Provide the [X, Y] coordinate of the cell's center where the given text is located.  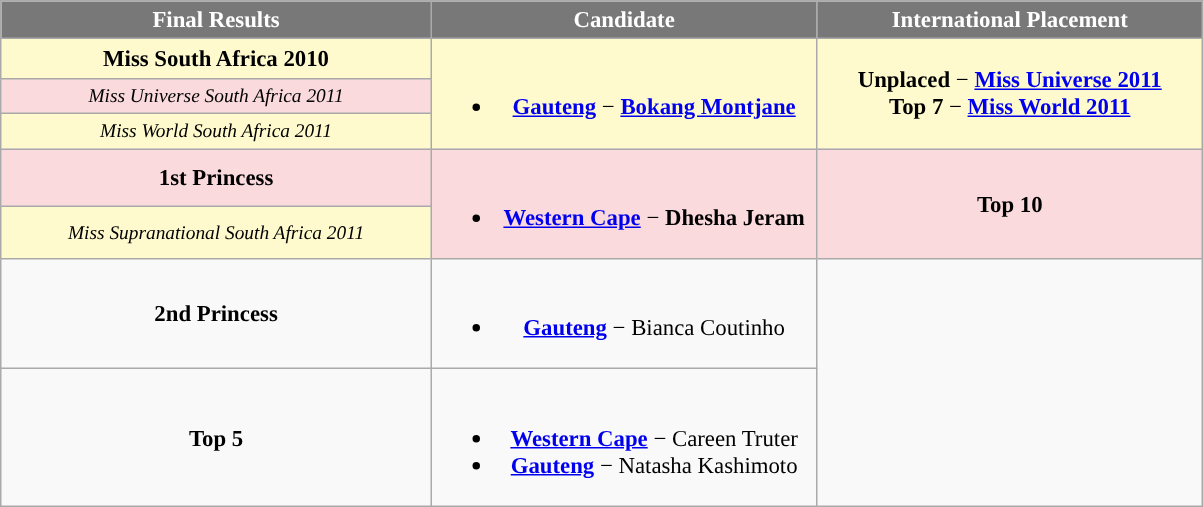
Unplaced − Miss Universe 2011Top 7 − Miss World 2011 [1010, 94]
Miss World South Africa 2011 [216, 130]
1st Princess [216, 178]
International Placement [1010, 20]
Final Results [216, 20]
2nd Princess [216, 314]
Miss Supranational South Africa 2011 [216, 233]
Western Cape − Careen TruterGauteng − Natasha Kashimoto [624, 438]
Top 5 [216, 438]
Gauteng − Bianca Coutinho [624, 314]
Top 10 [1010, 204]
Miss South Africa 2010 [216, 59]
Western Cape − Dhesha Jeram [624, 204]
Candidate [624, 20]
Gauteng − Bokang Montjane [624, 94]
Miss Universe South Africa 2011 [216, 96]
